Search for the cell housing the specified text and yield its (X, Y) center coordinate. 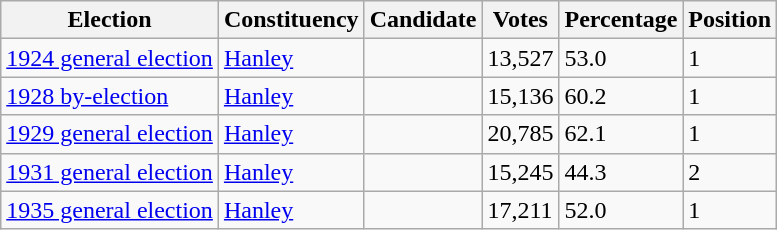
Constituency (291, 20)
60.2 (621, 96)
44.3 (621, 172)
20,785 (520, 134)
1924 general election (110, 58)
Position (730, 20)
Candidate (423, 20)
15,245 (520, 172)
15,136 (520, 96)
53.0 (621, 58)
1929 general election (110, 134)
52.0 (621, 210)
2 (730, 172)
13,527 (520, 58)
Votes (520, 20)
Election (110, 20)
17,211 (520, 210)
1928 by-election (110, 96)
1935 general election (110, 210)
62.1 (621, 134)
1931 general election (110, 172)
Percentage (621, 20)
